Return [X, Y] of the center of cell containing provided text 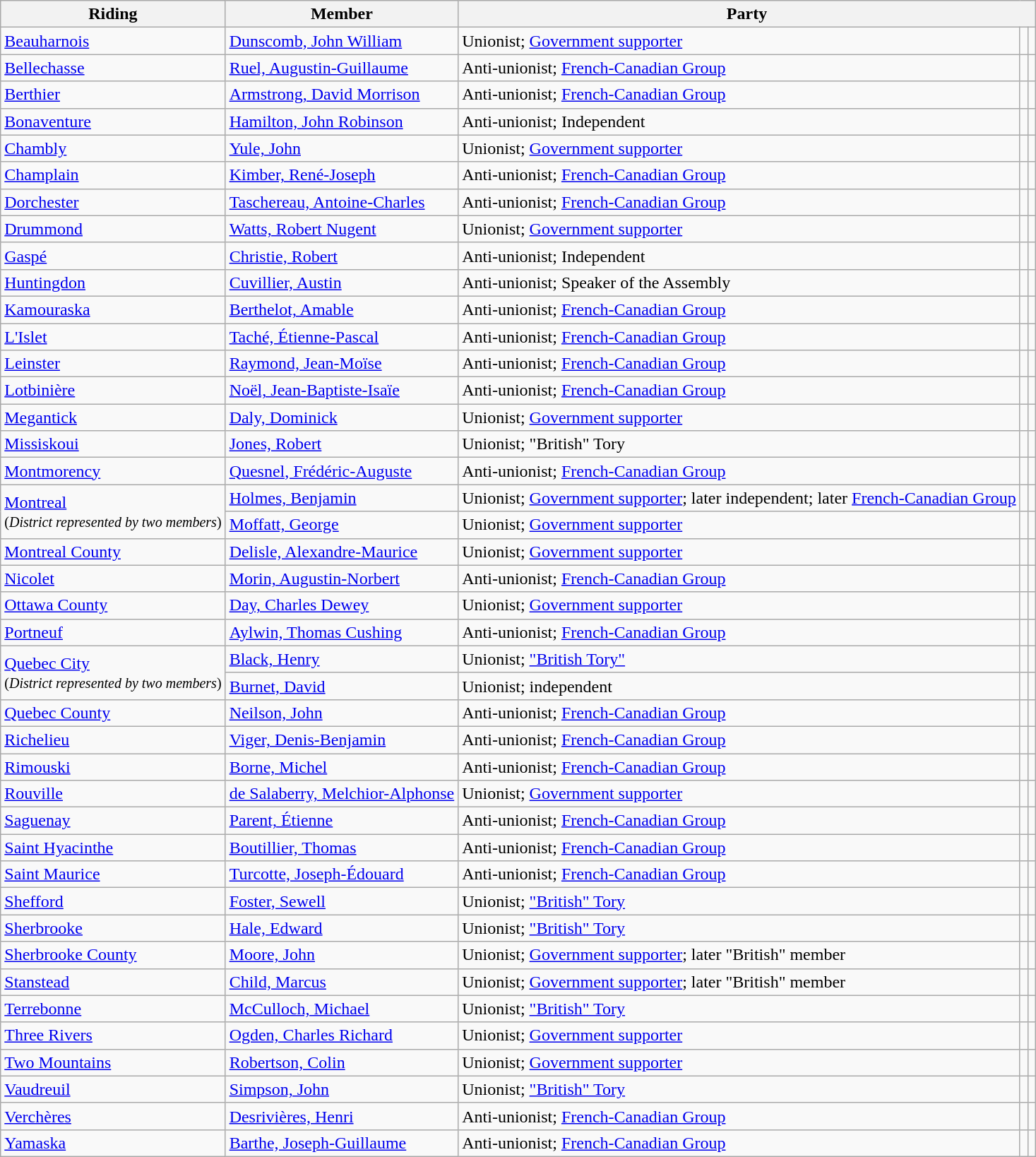
Richelieu [113, 740]
Ruel, Augustin-Guillaume [342, 68]
Morin, Augustin-Norbert [342, 578]
Kamouraska [113, 309]
Ogden, Charles Richard [342, 1036]
Armstrong, David Morrison [342, 95]
Neilson, John [342, 713]
Aylwin, Thomas Cushing [342, 632]
Barthe, Joseph-Guillaume [342, 1143]
Stanstead [113, 982]
Watts, Robert Nugent [342, 229]
Sherbrooke County [113, 955]
Megantick [113, 417]
Ottawa County [113, 605]
Borne, Michel [342, 766]
Quebec City(District represented by two members) [113, 672]
Moffatt, George [342, 525]
Dorchester [113, 202]
Unionist; "British Tory" [739, 659]
Hamilton, John Robinson [342, 121]
Berthelot, Amable [342, 309]
Two Mountains [113, 1062]
Bonaventure [113, 121]
Dunscomb, John William [342, 41]
Member [342, 14]
Leinster [113, 364]
Quebec County [113, 713]
Rimouski [113, 766]
Vaudreuil [113, 1089]
Party [747, 14]
Yule, John [342, 148]
Noël, Jean-Baptiste-Isaïe [342, 391]
Christie, Robert [342, 256]
Riding [113, 14]
Terrebonne [113, 1009]
Unionist; independent [739, 686]
Drummond [113, 229]
Saint Hyacinthe [113, 848]
Simpson, John [342, 1089]
Champlain [113, 175]
Unionist; Government supporter; later independent; later French-Canadian Group [739, 498]
Shefford [113, 901]
Nicolet [113, 578]
Missiskoui [113, 444]
Quesnel, Frédéric-Auguste [342, 471]
Child, Marcus [342, 982]
Burnet, David [342, 686]
Chambly [113, 148]
Day, Charles Dewey [342, 605]
Taschereau, Antoine-Charles [342, 202]
Saint Maurice [113, 874]
Black, Henry [342, 659]
Viger, Denis-Benjamin [342, 740]
Robertson, Colin [342, 1062]
Turcotte, Joseph-Édouard [342, 874]
Berthier [113, 95]
Parent, Étienne [342, 821]
Foster, Sewell [342, 901]
Montmorency [113, 471]
Huntingdon [113, 283]
Three Rivers [113, 1036]
L'Islet [113, 337]
Montreal(District represented by two members) [113, 511]
Montreal County [113, 552]
Hale, Edward [342, 928]
Verchères [113, 1116]
Rouville [113, 794]
Jones, Robert [342, 444]
Delisle, Alexandre-Maurice [342, 552]
Anti-unionist; Speaker of the Assembly [739, 283]
Raymond, Jean-Moïse [342, 364]
Taché, Étienne-Pascal [342, 337]
Portneuf [113, 632]
Moore, John [342, 955]
de Salaberry, Melchior-Alphonse [342, 794]
Desrivières, Henri [342, 1116]
Saguenay [113, 821]
Beauharnois [113, 41]
Lotbinière [113, 391]
McCulloch, Michael [342, 1009]
Cuvillier, Austin [342, 283]
Daly, Dominick [342, 417]
Gaspé [113, 256]
Kimber, René-Joseph [342, 175]
Holmes, Benjamin [342, 498]
Sherbrooke [113, 928]
Yamaska [113, 1143]
Bellechasse [113, 68]
Boutillier, Thomas [342, 848]
